Locate the cell with the specified text and output its (x, y) center coordinate. 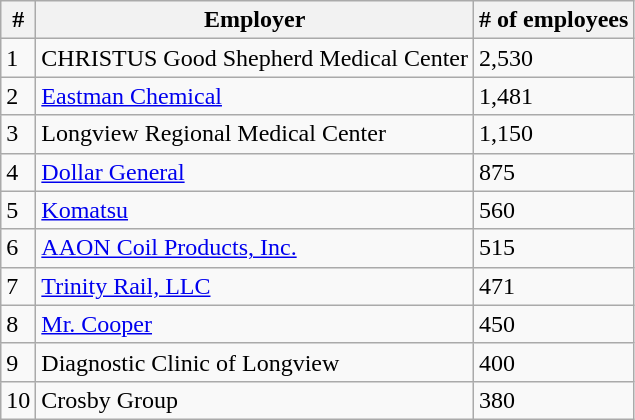
Trinity Rail, LLC (255, 286)
1,481 (553, 96)
Crosby Group (255, 400)
Dollar General (255, 172)
4 (18, 172)
Mr. Cooper (255, 324)
400 (553, 362)
1 (18, 58)
6 (18, 248)
380 (553, 400)
2 (18, 96)
Komatsu (255, 210)
5 (18, 210)
450 (553, 324)
560 (553, 210)
3 (18, 134)
8 (18, 324)
# of employees (553, 20)
Eastman Chemical (255, 96)
9 (18, 362)
10 (18, 400)
515 (553, 248)
471 (553, 286)
875 (553, 172)
CHRISTUS Good Shepherd Medical Center (255, 58)
Longview Regional Medical Center (255, 134)
AAON Coil Products, Inc. (255, 248)
# (18, 20)
2,530 (553, 58)
Diagnostic Clinic of Longview (255, 362)
7 (18, 286)
Employer (255, 20)
1,150 (553, 134)
